Extract the [X, Y] coordinate from the center of the cell holding the provided text.  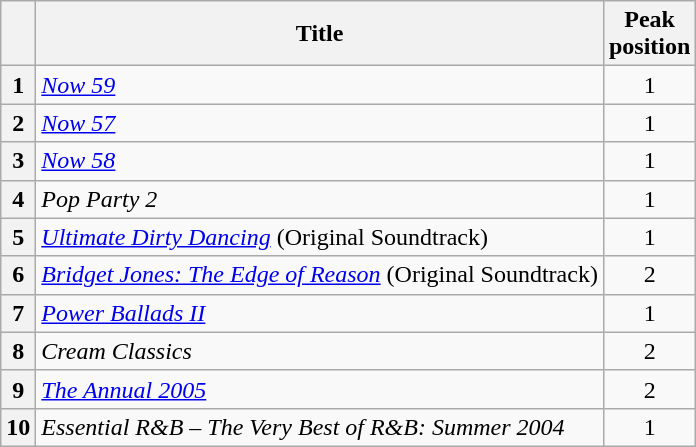
9 [18, 389]
Peakposition [649, 34]
7 [18, 313]
8 [18, 351]
10 [18, 427]
Now 58 [320, 161]
4 [18, 199]
Cream Classics [320, 351]
Now 57 [320, 123]
Bridget Jones: The Edge of Reason (Original Soundtrack) [320, 275]
Ultimate Dirty Dancing (Original Soundtrack) [320, 237]
Now 59 [320, 85]
Title [320, 34]
The Annual 2005 [320, 389]
5 [18, 237]
Pop Party 2 [320, 199]
3 [18, 161]
Power Ballads II [320, 313]
6 [18, 275]
Essential R&B – The Very Best of R&B: Summer 2004 [320, 427]
